For the text-containing cell, return its midpoint in [X, Y] coordinate format. 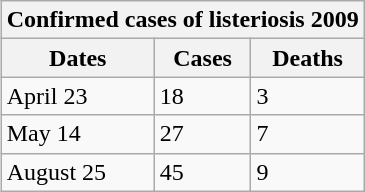
Confirmed cases of listeriosis 2009 [182, 20]
May 14 [78, 134]
27 [202, 134]
3 [308, 96]
Deaths [308, 58]
April 23 [78, 96]
45 [202, 172]
18 [202, 96]
7 [308, 134]
Cases [202, 58]
August 25 [78, 172]
9 [308, 172]
Dates [78, 58]
